Locate the cell with the specified text and output its (x, y) center coordinate. 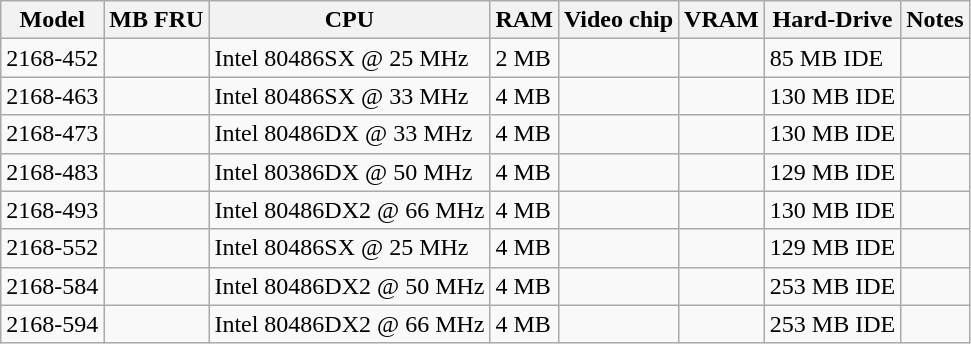
2168-584 (52, 286)
2168-463 (52, 96)
Notes (935, 20)
2168-483 (52, 172)
Intel 80486SX @ 33 MHz (350, 96)
2168-452 (52, 58)
Model (52, 20)
Intel 80486DX2 @ 50 MHz (350, 286)
2168-552 (52, 248)
2168-473 (52, 134)
Hard-Drive (832, 20)
2168-493 (52, 210)
MB FRU (156, 20)
VRAM (722, 20)
Intel 80386DX @ 50 MHz (350, 172)
2 MB (524, 58)
RAM (524, 20)
CPU (350, 20)
85 MB IDE (832, 58)
Video chip (618, 20)
Intel 80486DX @ 33 MHz (350, 134)
2168-594 (52, 324)
